Provide the [X, Y] coordinate of the cell's center where the given text is located.  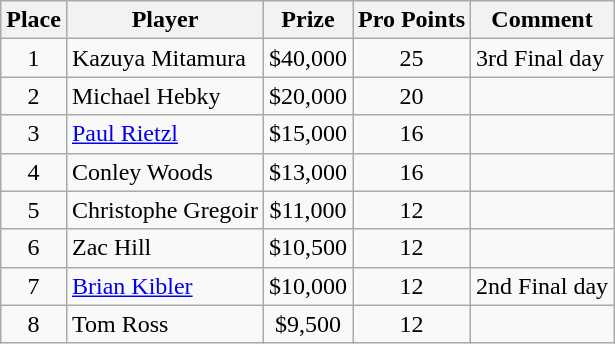
Brian Kibler [164, 286]
$9,500 [308, 324]
Place [34, 20]
5 [34, 210]
$11,000 [308, 210]
7 [34, 286]
$15,000 [308, 134]
Pro Points [412, 20]
Christophe Gregoir [164, 210]
3 [34, 134]
2nd Final day [542, 286]
1 [34, 58]
$20,000 [308, 96]
3rd Final day [542, 58]
Tom Ross [164, 324]
Prize [308, 20]
25 [412, 58]
$10,500 [308, 248]
Player [164, 20]
Zac Hill [164, 248]
Conley Woods [164, 172]
Paul Rietzl [164, 134]
6 [34, 248]
$13,000 [308, 172]
$10,000 [308, 286]
8 [34, 324]
Kazuya Mitamura [164, 58]
Comment [542, 20]
2 [34, 96]
20 [412, 96]
4 [34, 172]
$40,000 [308, 58]
Michael Hebky [164, 96]
